Return [x, y] of the center of cell containing provided text 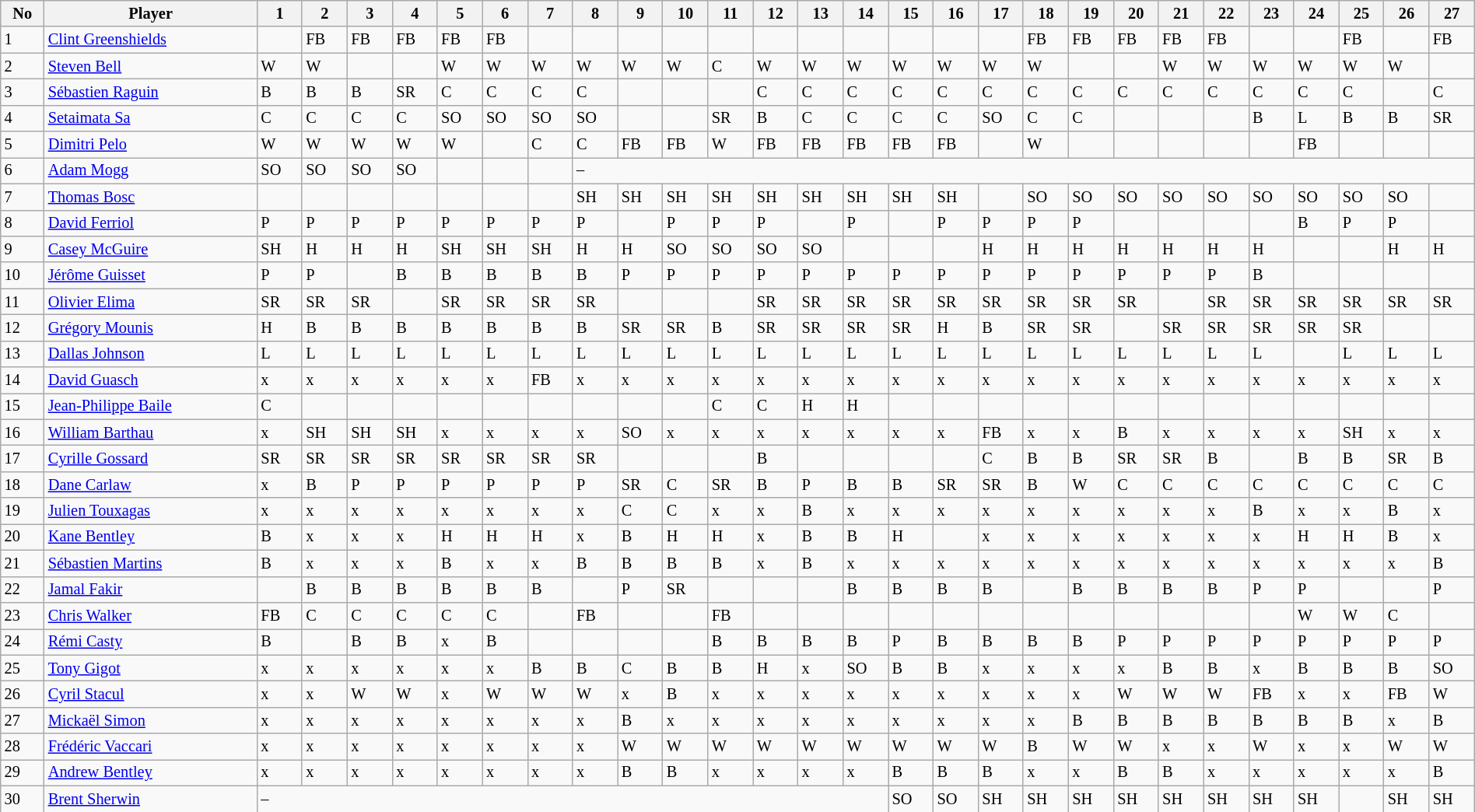
Steven Bell [151, 66]
Rémi Casty [151, 642]
Jean-Philippe Baile [151, 406]
Dimitri Pelo [151, 145]
William Barthau [151, 432]
Brent Sherwin [151, 799]
Jérôme Guisset [151, 275]
Andrew Bentley [151, 772]
29 [23, 772]
Setaimata Sa [151, 118]
Julien Touxagas [151, 511]
Dane Carlaw [151, 485]
Casey McGuire [151, 249]
30 [23, 799]
Tony Gigot [151, 668]
Adam Mogg [151, 170]
Chris Walker [151, 615]
Kane Bentley [151, 537]
Clint Greenshields [151, 40]
Sébastien Raguin [151, 92]
David Guasch [151, 380]
Player [151, 13]
Olivier Elima [151, 302]
Thomas Bosc [151, 197]
Cyril Stacul [151, 694]
Grégory Mounis [151, 327]
No [23, 13]
David Ferriol [151, 223]
Cyrille Gossard [151, 458]
Sébastien Martins [151, 563]
Frédéric Vaccari [151, 747]
Dallas Johnson [151, 354]
Mickaël Simon [151, 720]
28 [23, 747]
Jamal Fakir [151, 590]
